From the cell containing the given text, extract its center point as [X, Y] coordinate. 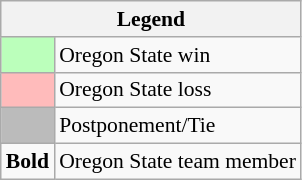
Postponement/Tie [178, 126]
Oregon State loss [178, 90]
Oregon State team member [178, 162]
Oregon State win [178, 55]
Legend [151, 19]
Bold [28, 162]
